Identify which cell holds the provided text, then report its (x, y) central coordinate. 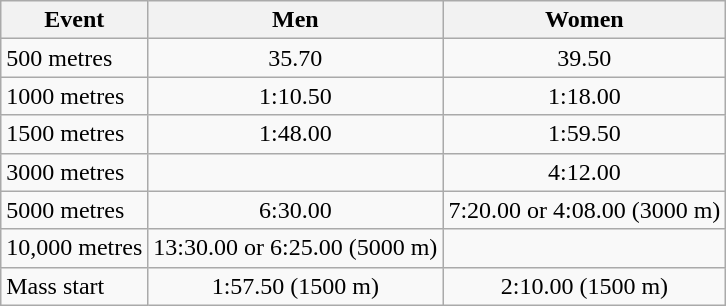
7:20.00 or 4:08.00 (3000 m) (584, 210)
2:10.00 (1500 m) (584, 286)
10,000 metres (74, 248)
13:30.00 or 6:25.00 (5000 m) (296, 248)
1:18.00 (584, 96)
39.50 (584, 58)
1500 metres (74, 134)
Men (296, 20)
1:57.50 (1500 m) (296, 286)
5000 metres (74, 210)
1:10.50 (296, 96)
1:48.00 (296, 134)
3000 metres (74, 172)
35.70 (296, 58)
Mass start (74, 286)
4:12.00 (584, 172)
1000 metres (74, 96)
500 metres (74, 58)
1:59.50 (584, 134)
Women (584, 20)
Event (74, 20)
6:30.00 (296, 210)
